Extract the [X, Y] coordinate from the center of the cell holding the provided text.  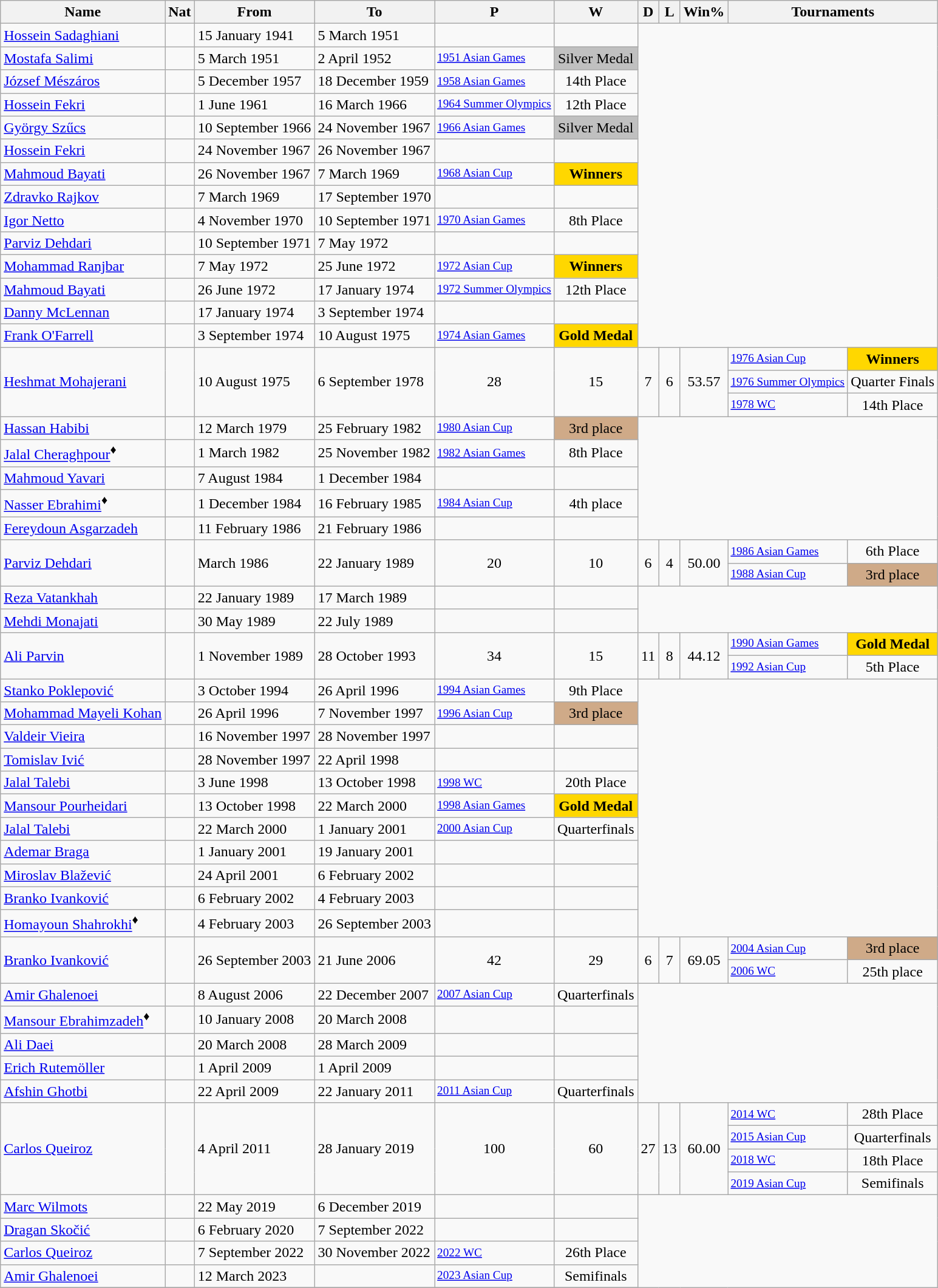
Mostafa Salimi [83, 58]
21 June 2006 [375, 960]
22 April 2009 [254, 1091]
10 January 2008 [254, 1020]
17 September 1970 [375, 197]
1986 Asian Games [788, 551]
1982 Asian Games [494, 453]
6 February 2020 [254, 1230]
2023 Asian Cup [494, 1276]
22 December 2007 [375, 995]
69.05 [704, 960]
Zdravko Rajkov [83, 197]
2019 Asian Cup [788, 1184]
50.00 [704, 563]
György Szűcs [83, 128]
60.00 [704, 1149]
Igor Netto [83, 220]
2014 WC [788, 1114]
Homayoun Shahrokhi♦ [83, 923]
1958 Asian Games [494, 81]
1976 Asian Cup [788, 359]
1 June 1961 [254, 104]
Miroslav Blažević [83, 875]
Valdeir Vieira [83, 737]
Fereydoun Asgarzadeh [83, 528]
22 April 1998 [375, 760]
34 [494, 655]
1978 WC [788, 405]
Hossein Sadaghiani [83, 35]
10 [596, 563]
21 February 1986 [375, 528]
2007 Asian Cup [494, 995]
3 October 1994 [254, 690]
18 December 1959 [375, 81]
1988 Asian Cup [788, 574]
20 [494, 563]
Mohammad Mayeli Kohan [83, 714]
Name [83, 12]
6th Place [892, 551]
Stanko Poklepović [83, 690]
1968 Asian Cup [494, 174]
2006 WC [788, 972]
1980 Asian Cup [494, 428]
2018 WC [788, 1160]
13 [669, 1149]
2 April 1952 [375, 58]
6 December 2019 [375, 1207]
1966 Asian Games [494, 128]
22 July 1989 [375, 621]
28th Place [892, 1114]
Dragan Skočić [83, 1230]
42 [494, 960]
March 1986 [254, 563]
16 March 1966 [375, 104]
28 January 2019 [375, 1149]
Afshin Ghotbi [83, 1091]
Win% [704, 12]
19 January 2001 [375, 852]
30 May 1989 [254, 621]
Mahmoud Yavari [83, 478]
Marc Wilmots [83, 1207]
5th Place [892, 667]
Ademar Braga [83, 852]
1 November 1989 [254, 655]
27 [648, 1149]
Hassan Habibi [83, 428]
11 [648, 655]
2011 Asian Cup [494, 1091]
Erich Rutemöller [83, 1068]
2022 WC [494, 1253]
Danny McLennan [83, 313]
1990 Asian Games [788, 644]
10 September 1966 [254, 128]
1972 Asian Cup [494, 266]
8 August 2006 [254, 995]
26 June 1972 [254, 290]
28 October 1993 [375, 655]
1970 Asian Games [494, 220]
Frank O'Farrell [83, 336]
1998 Asian Games [494, 806]
12 March 1979 [254, 428]
Tomislav Ivić [83, 760]
9th Place [596, 690]
17 March 1989 [375, 598]
1992 Asian Cup [788, 667]
2004 Asian Cup [788, 949]
8 [669, 655]
Reza Vatankhah [83, 598]
1998 WC [494, 783]
25 June 1972 [375, 266]
Ali Parvin [83, 655]
44.12 [704, 655]
Heshmat Mohajerani [83, 382]
4 April 2011 [254, 1149]
L [669, 12]
1 March 1982 [254, 453]
30 November 2022 [375, 1253]
Nat [180, 12]
20th Place [596, 783]
1964 Summer Olympics [494, 104]
18th Place [892, 1160]
25th place [892, 972]
100 [494, 1149]
1972 Summer Olympics [494, 290]
28 [494, 382]
28 March 2009 [375, 1044]
25 November 1982 [375, 453]
Mehdi Monajati [83, 621]
22 January 2011 [375, 1091]
From [254, 12]
7 August 1984 [254, 478]
D [648, 12]
To [375, 12]
15 January 1941 [254, 35]
Mansour Ebrahimzadeh♦ [83, 1020]
2000 Asian Cup [494, 829]
1976 Summer Olympics [788, 382]
3 June 1998 [254, 783]
16 February 1985 [375, 504]
Ali Daei [83, 1044]
1974 Asian Games [494, 336]
1996 Asian Cup [494, 714]
4 [669, 563]
4 November 1970 [254, 220]
P [494, 12]
25 February 1982 [375, 428]
Quarter Finals [892, 382]
Nasser Ebrahimi♦ [83, 504]
24 April 2001 [254, 875]
1951 Asian Games [494, 58]
Mohammad Ranjbar [83, 266]
29 [596, 960]
Jalal Cheraghpour♦ [83, 453]
Mansour Pourheidari [83, 806]
2015 Asian Cup [788, 1137]
12 March 2023 [254, 1276]
József Mészáros [83, 81]
1984 Asian Cup [494, 504]
16 November 1997 [254, 737]
26th Place [596, 1253]
4th place [596, 504]
53.57 [704, 382]
11 February 1986 [254, 528]
60 [596, 1149]
6 September 1978 [375, 382]
W [596, 12]
7 November 1997 [375, 714]
22 May 2019 [254, 1207]
1994 Asian Games [494, 690]
5 December 1957 [254, 81]
Tournaments [833, 12]
